Determine the [X, Y] coordinate at the center of the cell enclosing the given text.  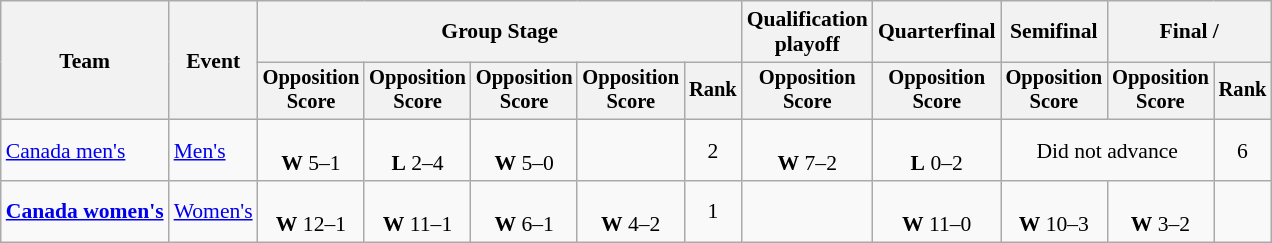
W 7–2 [808, 150]
W 4–2 [630, 212]
W 12–1 [312, 212]
Canada women's [85, 212]
Quarterfinal [937, 32]
Team [85, 60]
Group Stage [500, 32]
Final / [1189, 32]
2 [713, 150]
W 11–1 [418, 212]
Men's [214, 150]
L 0–2 [937, 150]
Qualificationplayoff [808, 32]
Canada men's [85, 150]
W 6–1 [524, 212]
L 2–4 [418, 150]
Did not advance [1108, 150]
W 3–2 [1160, 212]
6 [1243, 150]
W 5–0 [524, 150]
1 [713, 212]
Women's [214, 212]
W 5–1 [312, 150]
W 10–3 [1054, 212]
Semifinal [1054, 32]
W 11–0 [937, 212]
Event [214, 60]
